Identify which cell holds the provided text, then report its (x, y) central coordinate. 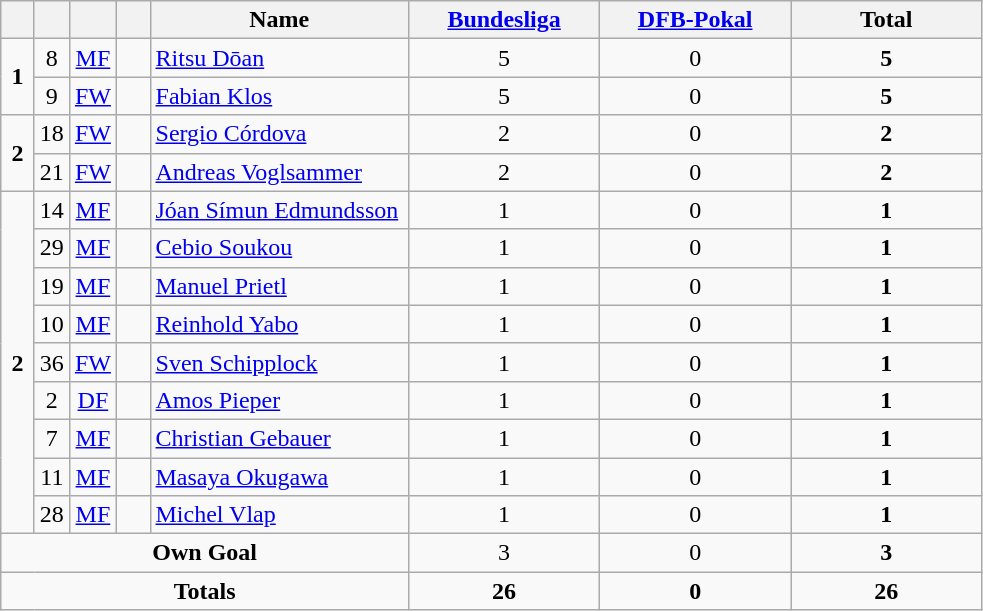
10 (52, 324)
Total (886, 20)
9 (52, 96)
8 (52, 58)
Masaya Okugawa (280, 477)
Sergio Córdova (280, 134)
36 (52, 362)
Michel Vlap (280, 515)
Jóan Símun Edmundsson (280, 210)
DFB-Pokal (696, 20)
19 (52, 286)
29 (52, 248)
18 (52, 134)
28 (52, 515)
14 (52, 210)
Sven Schipplock (280, 362)
Ritsu Dōan (280, 58)
Totals (205, 591)
Christian Gebauer (280, 438)
Fabian Klos (280, 96)
Reinhold Yabo (280, 324)
Andreas Voglsammer (280, 172)
Bundesliga (504, 20)
Own Goal (205, 553)
DF (92, 400)
Manuel Prietl (280, 286)
11 (52, 477)
Amos Pieper (280, 400)
Name (280, 20)
21 (52, 172)
7 (52, 438)
Cebio Soukou (280, 248)
